Determine the (X, Y) coordinate at the center of the cell enclosing the given text.  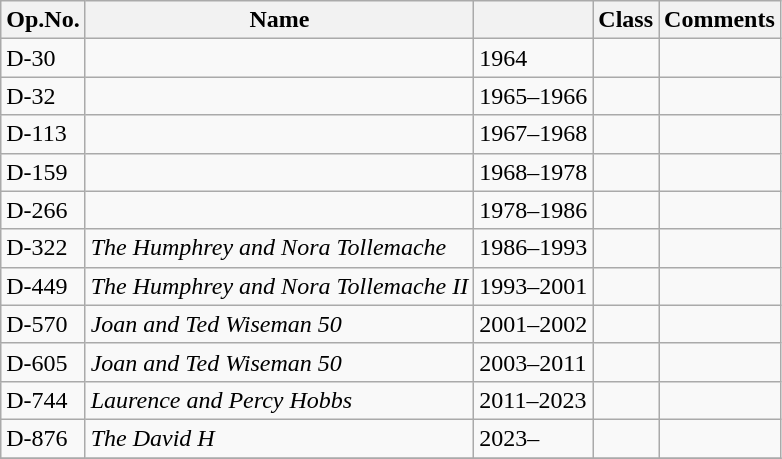
D-266 (43, 210)
2001–2002 (534, 324)
1993–2001 (534, 286)
D-449 (43, 286)
2011–2023 (534, 400)
1964 (534, 58)
D-322 (43, 248)
D-876 (43, 438)
Op.No. (43, 20)
D-570 (43, 324)
1965–1966 (534, 96)
1986–1993 (534, 248)
D-744 (43, 400)
D-159 (43, 172)
Laurence and Percy Hobbs (280, 400)
2003–2011 (534, 362)
The Humphrey and Nora Tollemache II (280, 286)
D-32 (43, 96)
D-30 (43, 58)
D-605 (43, 362)
Name (280, 20)
2023– (534, 438)
The Humphrey and Nora Tollemache (280, 248)
D-113 (43, 134)
1967–1968 (534, 134)
Comments (720, 20)
1968–1978 (534, 172)
1978–1986 (534, 210)
The David H (280, 438)
Class (626, 20)
